Identify which cell holds the provided text, then report its (x, y) central coordinate. 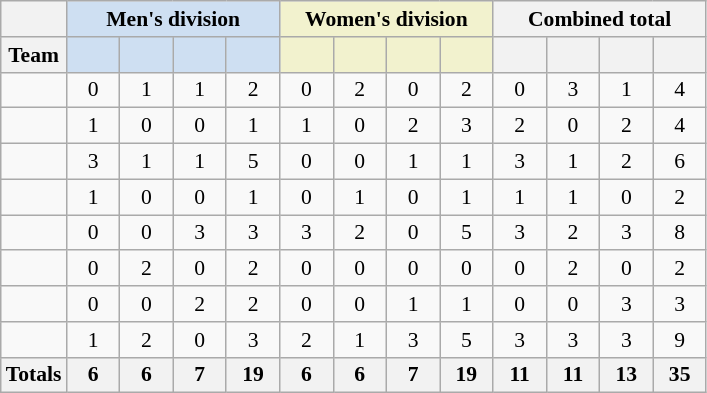
Totals (34, 375)
8 (680, 232)
Team (34, 54)
35 (680, 375)
Men's division (172, 19)
13 (626, 375)
Combined total (600, 19)
Women's division (386, 19)
9 (680, 339)
